Return (x, y) of the center of cell containing provided text 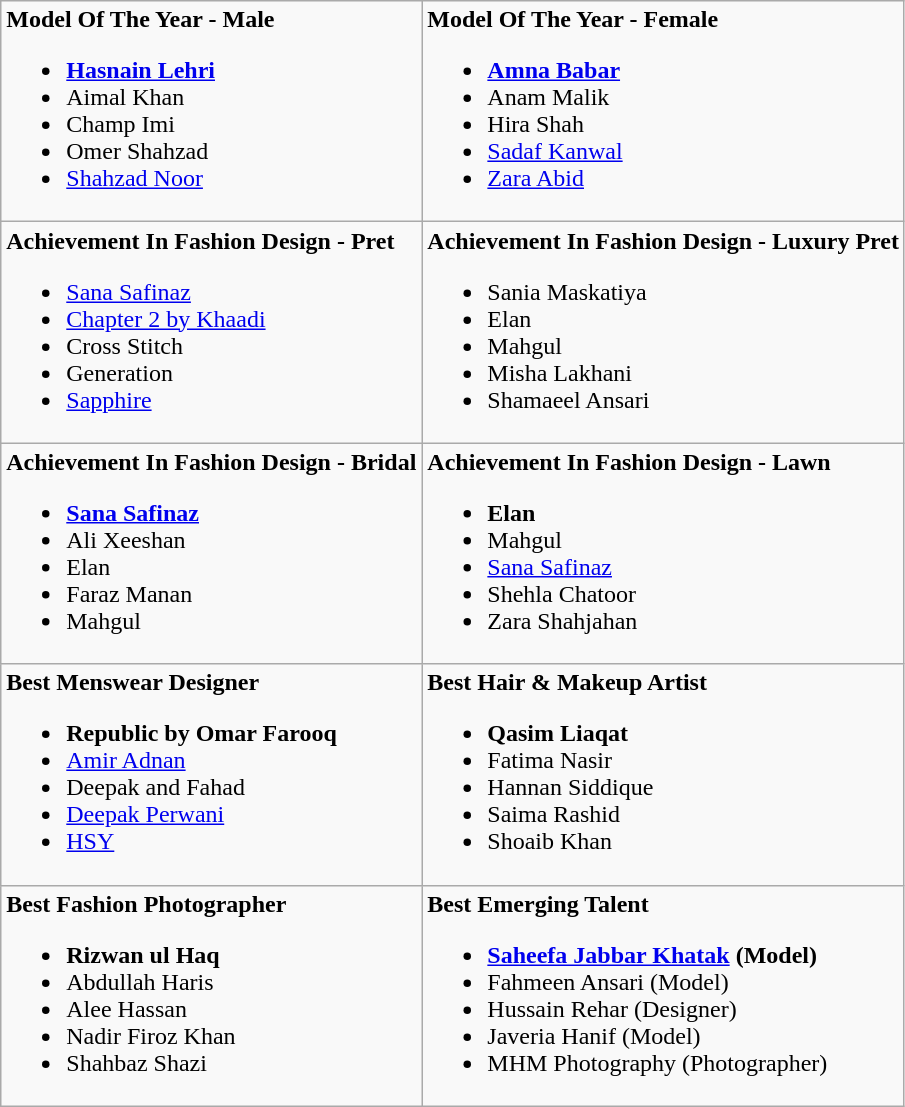
Best Hair & Makeup ArtistQasim LiaqatFatima NasirHannan SiddiqueSaima RashidShoaib Khan (664, 774)
Best Menswear DesignerRepublic by Omar FarooqAmir AdnanDeepak and FahadDeepak PerwaniHSY (212, 774)
Achievement In Fashion Design - LawnElanMahgulSana SafinazShehla ChatoorZara Shahjahan (664, 554)
Achievement In Fashion Design - PretSana SafinazChapter 2 by KhaadiCross StitchGenerationSapphire (212, 332)
Model Of The Year - FemaleAmna BabarAnam MalikHira ShahSadaf KanwalZara Abid (664, 112)
Achievement In Fashion Design - Luxury PretSania MaskatiyaElanMahgulMisha LakhaniShamaeel Ansari (664, 332)
Model Of The Year - MaleHasnain LehriAimal KhanChamp ImiOmer ShahzadShahzad Noor (212, 112)
Best Fashion PhotographerRizwan ul HaqAbdullah HarisAlee HassanNadir Firoz KhanShahbaz Shazi (212, 996)
Achievement In Fashion Design - BridalSana SafinazAli XeeshanElanFaraz MananMahgul (212, 554)
Best Emerging TalentSaheefa Jabbar Khatak (Model)Fahmeen Ansari (Model)Hussain Rehar (Designer)Javeria Hanif (Model)MHM Photography (Photographer) (664, 996)
